Extract the [x, y] coordinate from the center of the cell holding the provided text.  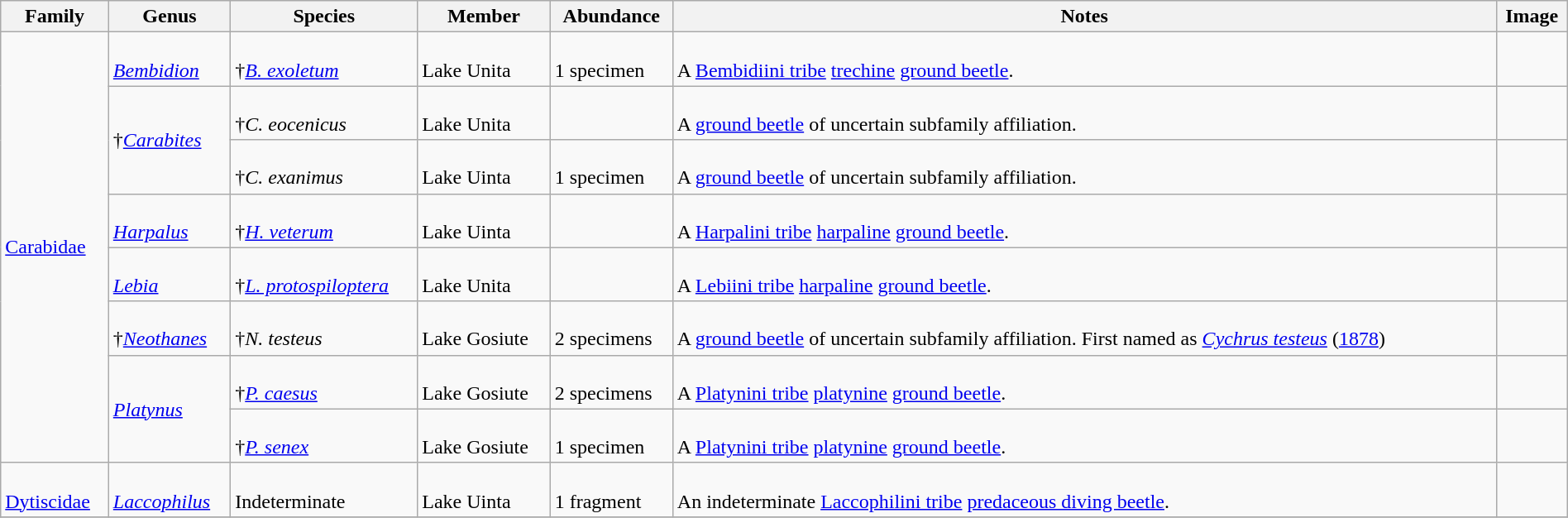
†Carabites [169, 140]
Genus [169, 17]
A Bembidiini tribe trechine ground beetle. [1084, 60]
Dytiscidae [55, 490]
Bembidion [169, 60]
Image [1532, 17]
†B. exoletum [324, 60]
†C. eocenicus [324, 113]
A Harpalini tribe harpaline ground beetle. [1084, 220]
†Neothanes [169, 328]
Platynus [169, 409]
†L. protospiloptera [324, 275]
Indeterminate [324, 490]
Carabidae [55, 247]
Laccophilus [169, 490]
†P. caesus [324, 382]
†H. veterum [324, 220]
Family [55, 17]
A Lebiini tribe harpaline ground beetle. [1084, 275]
†N. testeus [324, 328]
1 fragment [611, 490]
Species [324, 17]
An indeterminate Laccophilini tribe predaceous diving beetle. [1084, 490]
Harpalus [169, 220]
A ground beetle of uncertain subfamily affiliation. First named as Cychrus testeus (1878) [1084, 328]
Lebia [169, 275]
Notes [1084, 17]
†C. exanimus [324, 167]
Abundance [611, 17]
Member [484, 17]
†P. senex [324, 435]
